Scan for the cell matching the given text and deliver its (X, Y) coordinate at center. 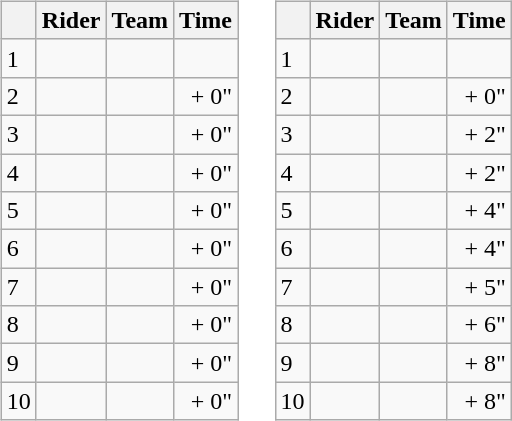
+ 6" (479, 325)
+ 5" (479, 287)
